Return (X, Y) of the center of cell containing provided text 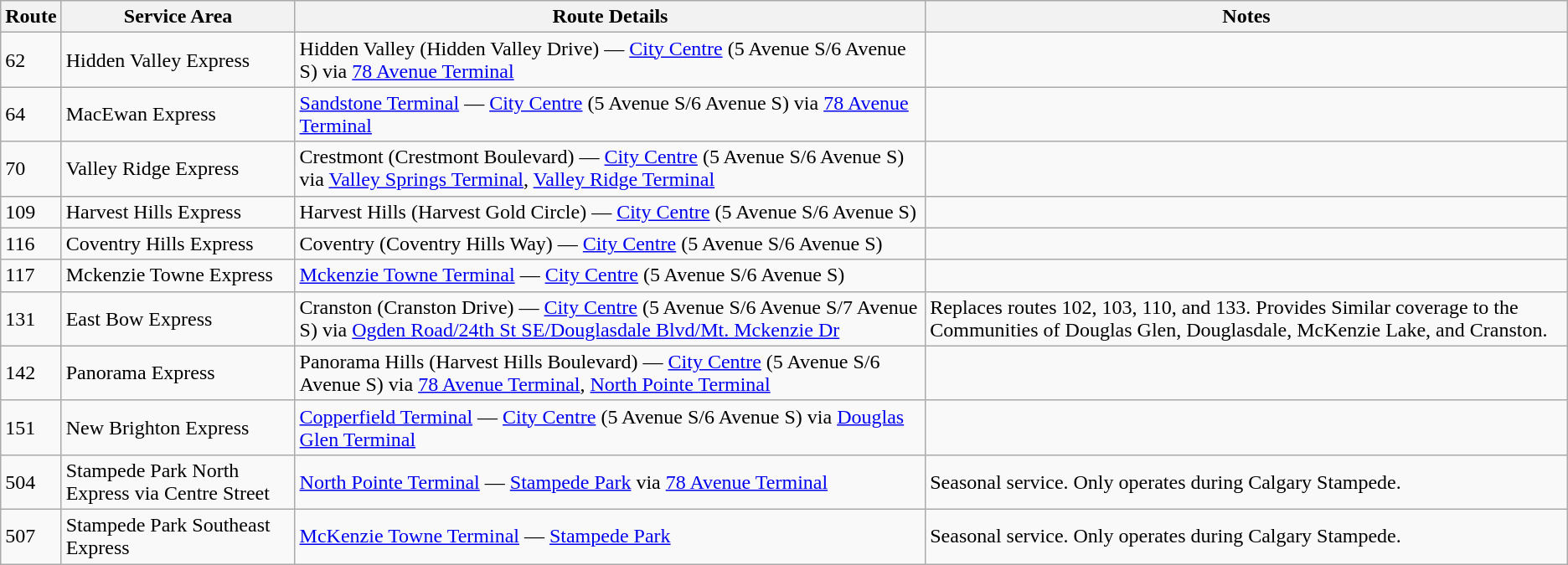
Stampede Park North Express via Centre Street (178, 482)
109 (31, 212)
116 (31, 244)
Copperfield Terminal — City Centre (5 Avenue S/6 Avenue S) via Douglas Glen Terminal (610, 427)
Crestmont (Crestmont Boulevard) — City Centre (5 Avenue S/6 Avenue S) via Valley Springs Terminal, Valley Ridge Terminal (610, 169)
Cranston (Cranston Drive) — City Centre (5 Avenue S/6 Avenue S/7 Avenue S) via Ogden Road/24th St SE/Douglasdale Blvd/Mt. Mckenzie Dr (610, 318)
Mckenzie Towne Terminal — City Centre (5 Avenue S/6 Avenue S) (610, 275)
Harvest Hills (Harvest Gold Circle) — City Centre (5 Avenue S/6 Avenue S) (610, 212)
62 (31, 60)
Service Area (178, 17)
Panorama Express (178, 373)
Coventry Hills Express (178, 244)
Replaces routes 102, 103, 110, and 133. Provides Similar coverage to the Communities of Douglas Glen, Douglasdale, McKenzie Lake, and Cranston. (1246, 318)
504 (31, 482)
McKenzie Towne Terminal — Stampede Park (610, 536)
Panorama Hills (Harvest Hills Boulevard) — City Centre (5 Avenue S/6 Avenue S) via 78 Avenue Terminal, North Pointe Terminal (610, 373)
Route Details (610, 17)
131 (31, 318)
New Brighton Express (178, 427)
Hidden Valley (Hidden Valley Drive) — City Centre (5 Avenue S/6 Avenue S) via 78 Avenue Terminal (610, 60)
North Pointe Terminal — Stampede Park via 78 Avenue Terminal (610, 482)
Sandstone Terminal — City Centre (5 Avenue S/6 Avenue S) via 78 Avenue Terminal (610, 114)
Route (31, 17)
Coventry (Coventry Hills Way) — City Centre (5 Avenue S/6 Avenue S) (610, 244)
Stampede Park Southeast Express (178, 536)
Harvest Hills Express (178, 212)
151 (31, 427)
64 (31, 114)
Notes (1246, 17)
117 (31, 275)
Hidden Valley Express (178, 60)
MacEwan Express (178, 114)
Mckenzie Towne Express (178, 275)
East Bow Express (178, 318)
507 (31, 536)
70 (31, 169)
Valley Ridge Express (178, 169)
142 (31, 373)
